Locate the cell with the specified text and output its (x, y) center coordinate. 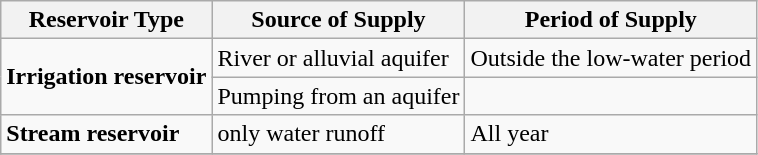
Period of Supply (611, 20)
Stream reservoir (106, 134)
Reservoir Type (106, 20)
Irrigation reservoir (106, 77)
Outside the low-water period (611, 58)
only water runoff (338, 134)
River or alluvial aquifer (338, 58)
Source of Supply (338, 20)
All year (611, 134)
Pumping from an aquifer (338, 96)
